Return the [x, y] coordinate for the center point of the cell that contains the specified text.  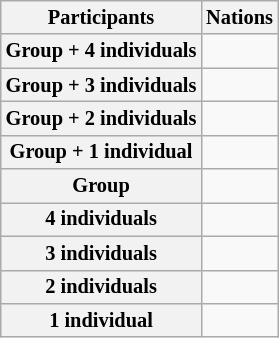
Group + 4 individuals [102, 51]
Nations [240, 17]
4 individuals [102, 219]
3 individuals [102, 253]
Participants [102, 17]
Group + 3 individuals [102, 85]
2 individuals [102, 287]
Group + 2 individuals [102, 118]
Group [102, 186]
Group + 1 individual [102, 152]
1 individual [102, 320]
